Capture the cell that displays the provided text and extract its [x, y] central coordinate. 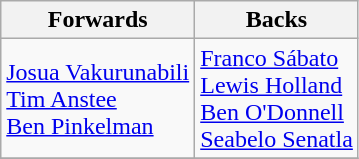
Franco Sábato Lewis Holland Ben O'Donnell Seabelo Senatla [277, 98]
Backs [277, 20]
Forwards [98, 20]
Josua Vakurunabili Tim Anstee Ben Pinkelman [98, 98]
